Capture the cell that displays the provided text and extract its (x, y) central coordinate. 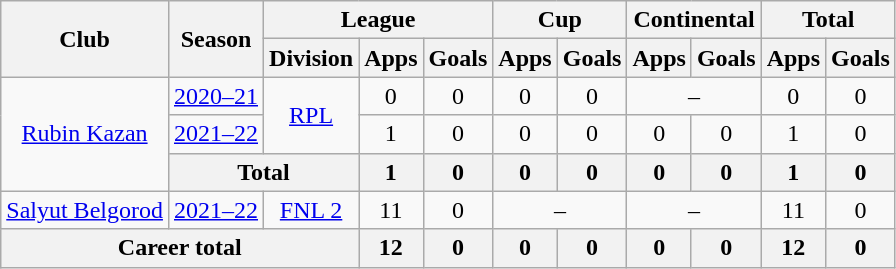
Rubin Kazan (85, 134)
Career total (180, 248)
Division (312, 58)
Season (216, 39)
Club (85, 39)
Continental (694, 20)
FNL 2 (312, 210)
Salyut Belgorod (85, 210)
Cup (560, 20)
2020–21 (216, 96)
RPL (312, 115)
League (378, 20)
